From the cell containing the given text, extract its center point as [X, Y] coordinate. 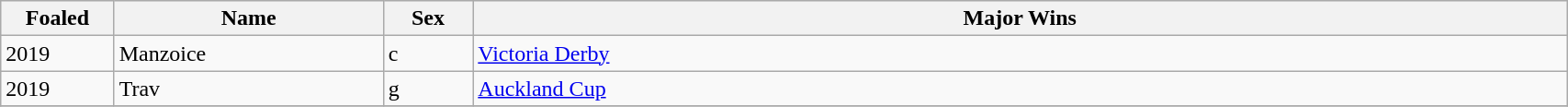
Name [248, 18]
Major Wins [1020, 18]
g [428, 89]
c [428, 53]
Victoria Derby [1020, 53]
Auckland Cup [1020, 89]
Foaled [57, 18]
Trav [248, 89]
Manzoice [248, 53]
Sex [428, 18]
